Determine the [X, Y] coordinate at the center of the cell enclosing the given text.  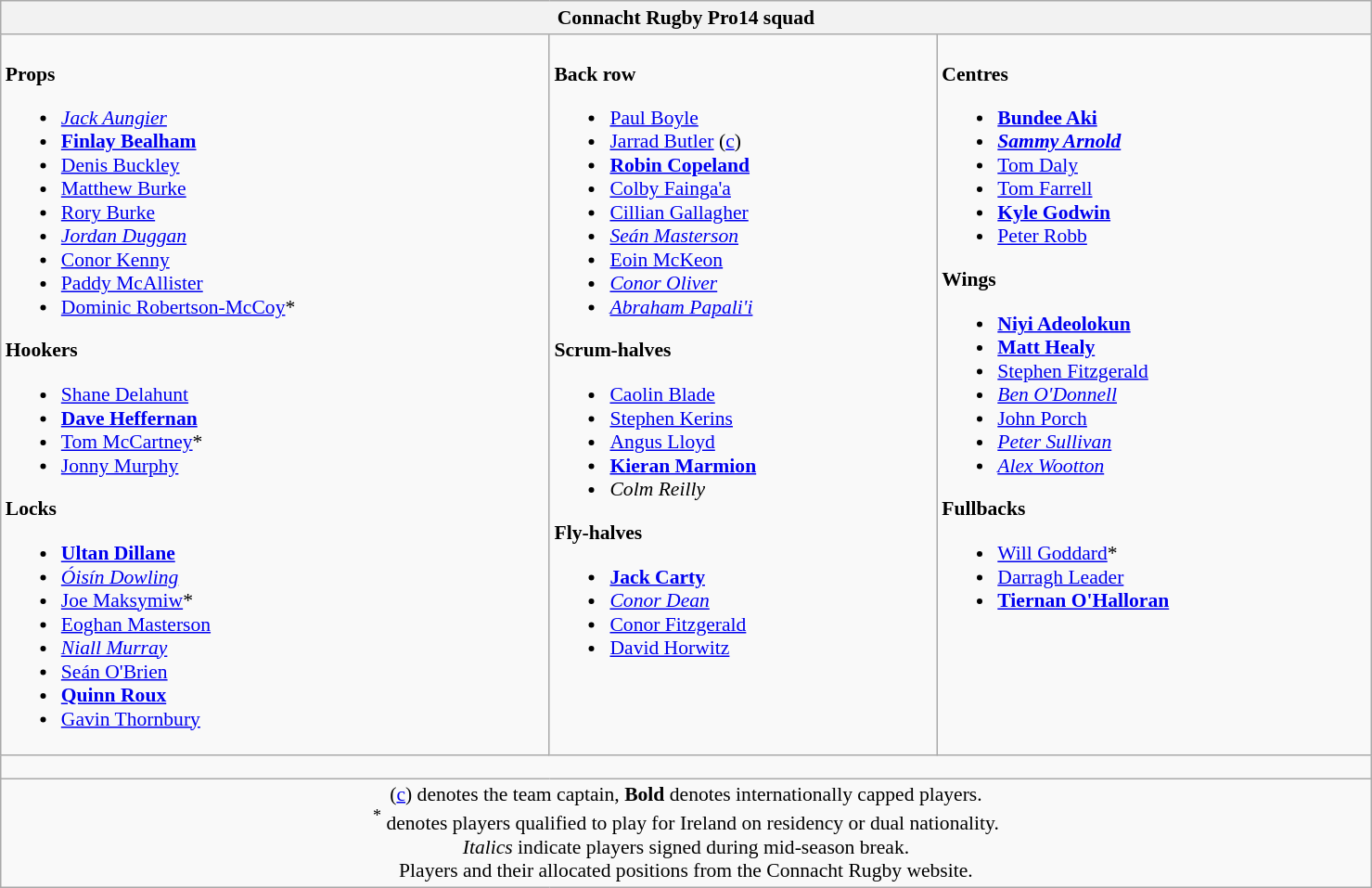
Connacht Rugby Pro14 squad [686, 18]
